Extract the (X, Y) coordinate from the center of the cell holding the provided text.  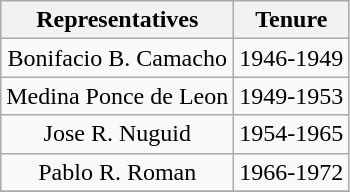
1949-1953 (292, 96)
Bonifacio B. Camacho (118, 58)
Representatives (118, 20)
Tenure (292, 20)
1946-1949 (292, 58)
Pablo R. Roman (118, 172)
1966-1972 (292, 172)
1954-1965 (292, 134)
Jose R. Nuguid (118, 134)
Medina Ponce de Leon (118, 96)
